Search for the cell housing the specified text and yield its (x, y) center coordinate. 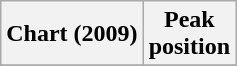
Chart (2009) (72, 34)
Peakposition (189, 34)
